Locate the cell with the specified text and output its (X, Y) center coordinate. 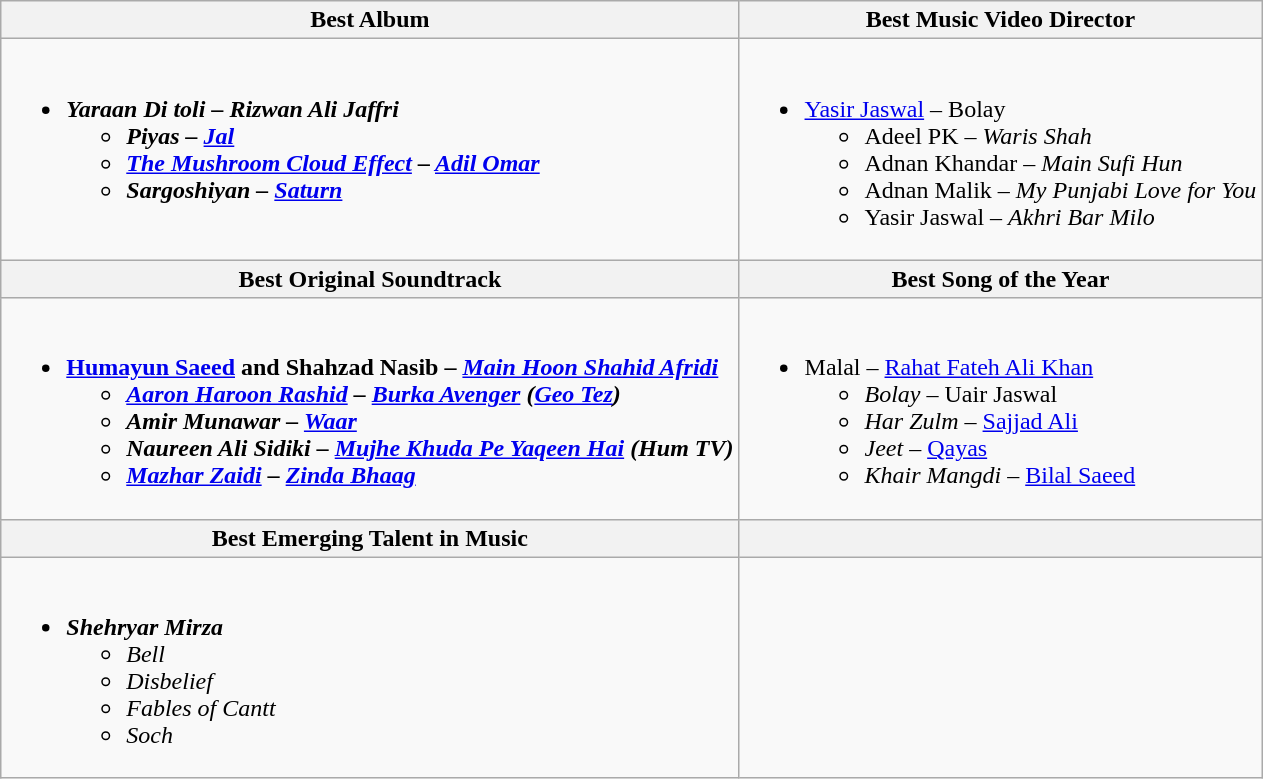
Best Original Soundtrack (370, 279)
Best Emerging Talent in Music (370, 538)
Yasir Jaswal – BolayAdeel PK – Waris ShahAdnan Khandar – Main Sufi HunAdnan Malik – My Punjabi Love for YouYasir Jaswal – Akhri Bar Milo (1000, 150)
Best Music Video Director (1000, 20)
Malal – Rahat Fateh Ali KhanBolay – Uair JaswalHar Zulm – Sajjad AliJeet – QayasKhair Mangdi – Bilal Saeed (1000, 408)
Shehryar MirzaBellDisbeliefFables of CanttSoch (370, 668)
Best Song of the Year (1000, 279)
Best Album (370, 20)
Yaraan Di toli – Rizwan Ali JaffriPiyas – JalThe Mushroom Cloud Effect – Adil OmarSargoshiyan – Saturn (370, 150)
